Detect which cell encompasses the target text, then output its [X, Y] center coordinate. 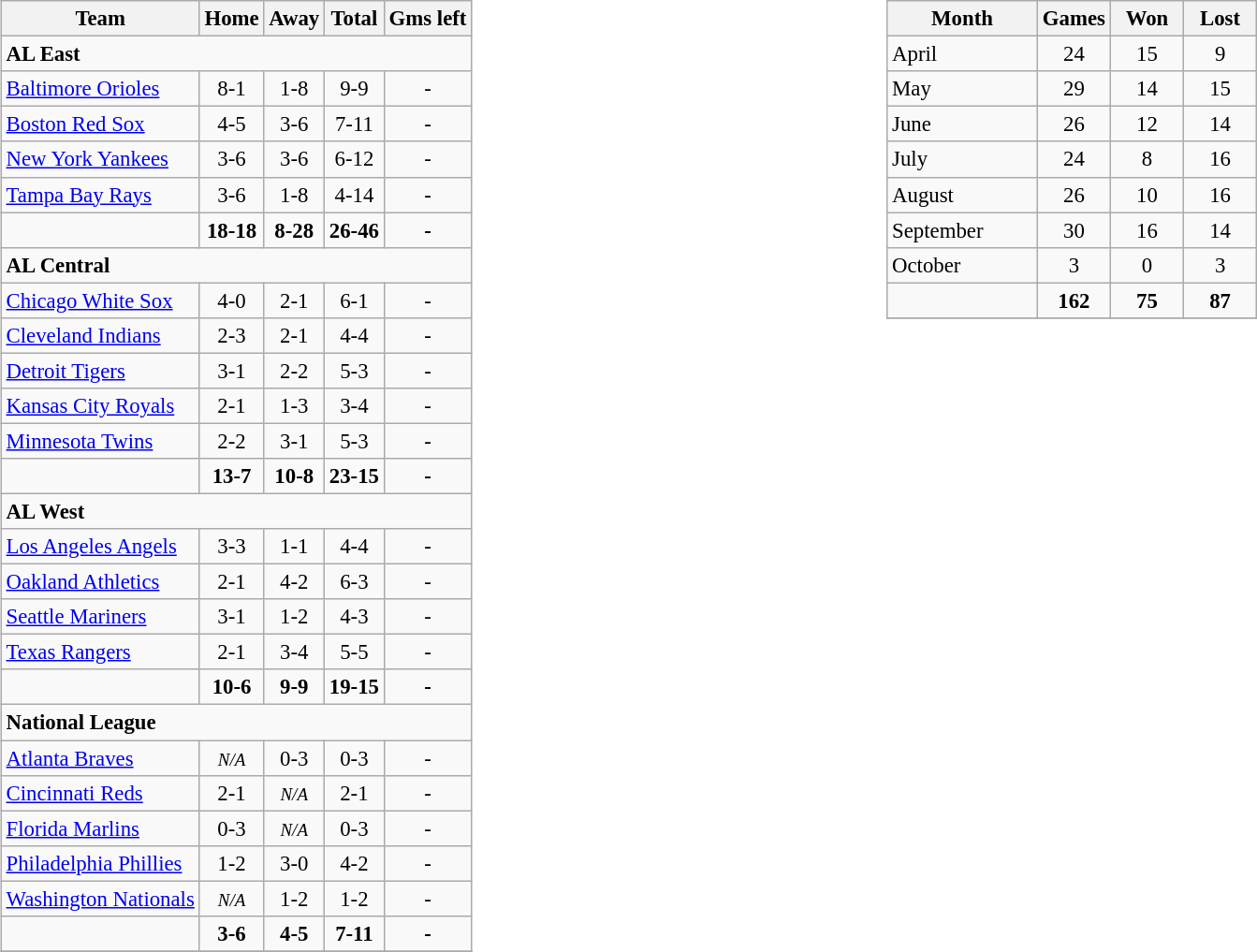
30 [1074, 230]
10 [1147, 195]
9 [1220, 54]
2-3 [232, 335]
Lost [1220, 19]
26-46 [355, 230]
87 [1220, 300]
6-3 [355, 582]
13-7 [232, 476]
Boston Red Sox [100, 124]
4-0 [232, 300]
Won [1147, 19]
10-6 [232, 687]
Seattle Mariners [100, 617]
Month [962, 19]
18-18 [232, 230]
Team [100, 19]
3-0 [294, 863]
Oakland Athletics [100, 582]
6-1 [355, 300]
New York Yankees [100, 159]
8-28 [294, 230]
August [962, 195]
AL West [236, 511]
AL East [236, 54]
Los Angeles Angels [100, 547]
0 [1147, 265]
1-3 [294, 406]
AL Central [236, 265]
Philadelphia Phillies [100, 863]
October [962, 265]
Away [294, 19]
July [962, 159]
June [962, 124]
8-1 [232, 89]
Games [1074, 19]
1-1 [294, 547]
4-14 [355, 195]
May [962, 89]
12 [1147, 124]
19-15 [355, 687]
4-3 [355, 617]
Washington Nationals [100, 899]
Cincinnati Reds [100, 793]
Cleveland Indians [100, 335]
Minnesota Twins [100, 441]
Home [232, 19]
8 [1147, 159]
Atlanta Braves [100, 757]
April [962, 54]
10-8 [294, 476]
23-15 [355, 476]
75 [1147, 300]
Florida Marlins [100, 828]
3-3 [232, 547]
Detroit Tigers [100, 371]
Total [355, 19]
National League [236, 723]
162 [1074, 300]
Tampa Bay Rays [100, 195]
Gms left [427, 19]
5-5 [355, 652]
Kansas City Royals [100, 406]
Chicago White Sox [100, 300]
Baltimore Orioles [100, 89]
6-12 [355, 159]
September [962, 230]
Texas Rangers [100, 652]
29 [1074, 89]
